Locate the cell with the specified text and output its (X, Y) center coordinate. 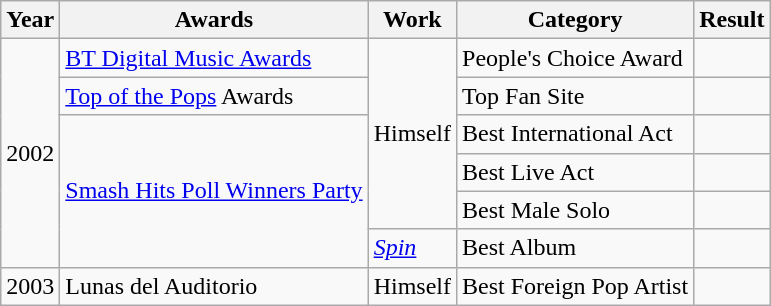
Year (30, 20)
BT Digital Music Awards (214, 58)
Top Fan Site (576, 96)
Smash Hits Poll Winners Party (214, 191)
Spin (412, 248)
Top of the Pops Awards (214, 96)
Work (412, 20)
Lunas del Auditorio (214, 286)
Best Foreign Pop Artist (576, 286)
Best Male Solo (576, 210)
2003 (30, 286)
Best International Act (576, 134)
Awards (214, 20)
People's Choice Award (576, 58)
2002 (30, 153)
Category (576, 20)
Best Album (576, 248)
Result (732, 20)
Best Live Act (576, 172)
